Return [x, y] of the center of cell containing provided text 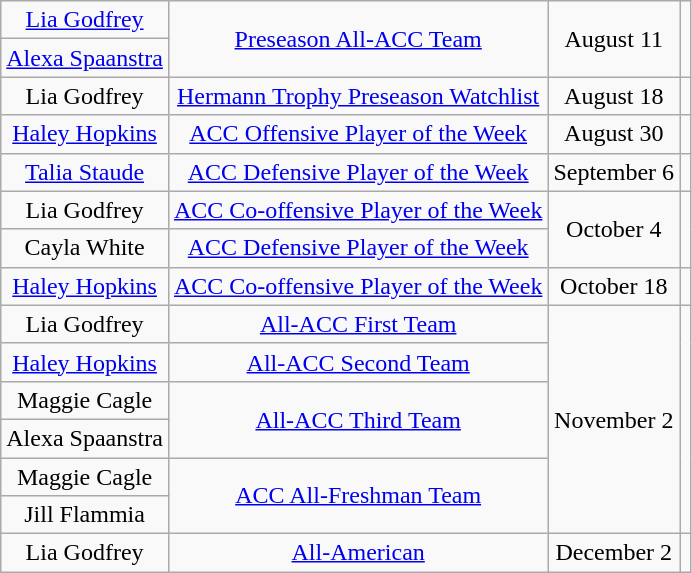
ACC All-Freshman Team [358, 496]
December 2 [614, 553]
November 2 [614, 419]
August 11 [614, 39]
Hermann Trophy Preseason Watchlist [358, 96]
ACC Offensive Player of the Week [358, 134]
All-ACC First Team [358, 324]
Jill Flammia [85, 515]
August 18 [614, 96]
All-American [358, 553]
October 18 [614, 286]
Cayla White [85, 248]
October 4 [614, 229]
August 30 [614, 134]
All-ACC Second Team [358, 362]
Preseason All-ACC Team [358, 39]
All-ACC Third Team [358, 419]
September 6 [614, 172]
Talia Staude [85, 172]
